For the text-containing cell, return its midpoint in [x, y] coordinate format. 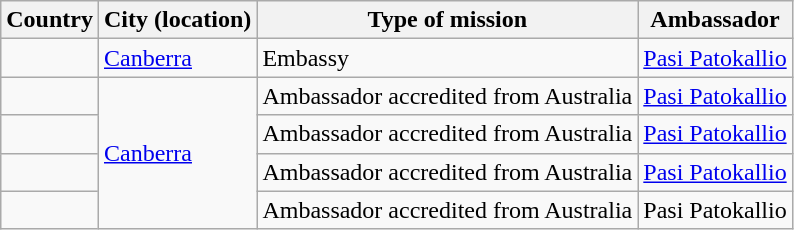
Ambassador [715, 20]
Type of mission [448, 20]
Country [50, 20]
City (location) [177, 20]
Embassy [448, 58]
